Find where the given text appears and provide that cell's center as (X, Y) coordinate. 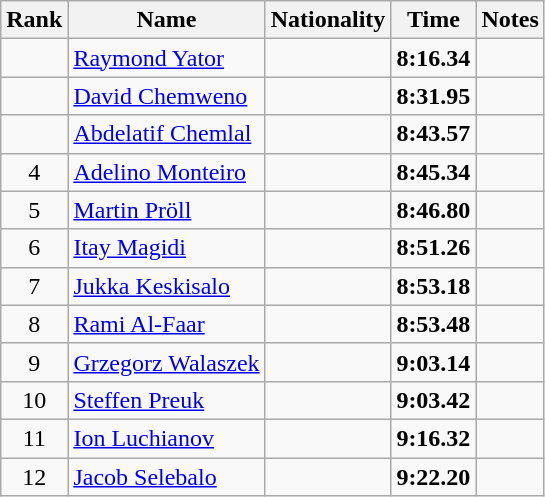
9:16.32 (434, 438)
Jacob Selebalo (166, 477)
Ion Luchianov (166, 438)
7 (34, 286)
Raymond Yator (166, 58)
Grzegorz Walaszek (166, 362)
Nationality (328, 20)
Martin Pröll (166, 210)
Name (166, 20)
4 (34, 172)
Time (434, 20)
8:45.34 (434, 172)
9:03.14 (434, 362)
6 (34, 248)
Jukka Keskisalo (166, 286)
9:22.20 (434, 477)
12 (34, 477)
8:51.26 (434, 248)
8:53.48 (434, 324)
11 (34, 438)
9:03.42 (434, 400)
8:46.80 (434, 210)
8:53.18 (434, 286)
Abdelatif Chemlal (166, 134)
8:43.57 (434, 134)
Adelino Monteiro (166, 172)
David Chemweno (166, 96)
Notes (510, 20)
Rank (34, 20)
Rami Al-Faar (166, 324)
10 (34, 400)
9 (34, 362)
8 (34, 324)
Itay Magidi (166, 248)
8:16.34 (434, 58)
5 (34, 210)
8:31.95 (434, 96)
Steffen Preuk (166, 400)
